Pinpoint the cell where the given text exists, returning its (x, y) midpoint coordinate. 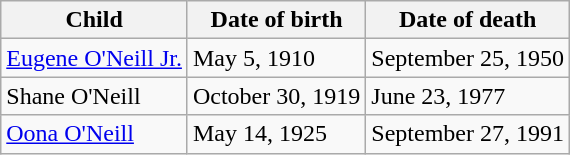
May 14, 1925 (276, 134)
Shane O'Neill (94, 96)
September 27, 1991 (468, 134)
Child (94, 20)
Oona O'Neill (94, 134)
Eugene O'Neill Jr. (94, 58)
Date of death (468, 20)
October 30, 1919 (276, 96)
September 25, 1950 (468, 58)
June 23, 1977 (468, 96)
May 5, 1910 (276, 58)
Date of birth (276, 20)
